Locate the cell with the specified text and output its (x, y) center coordinate. 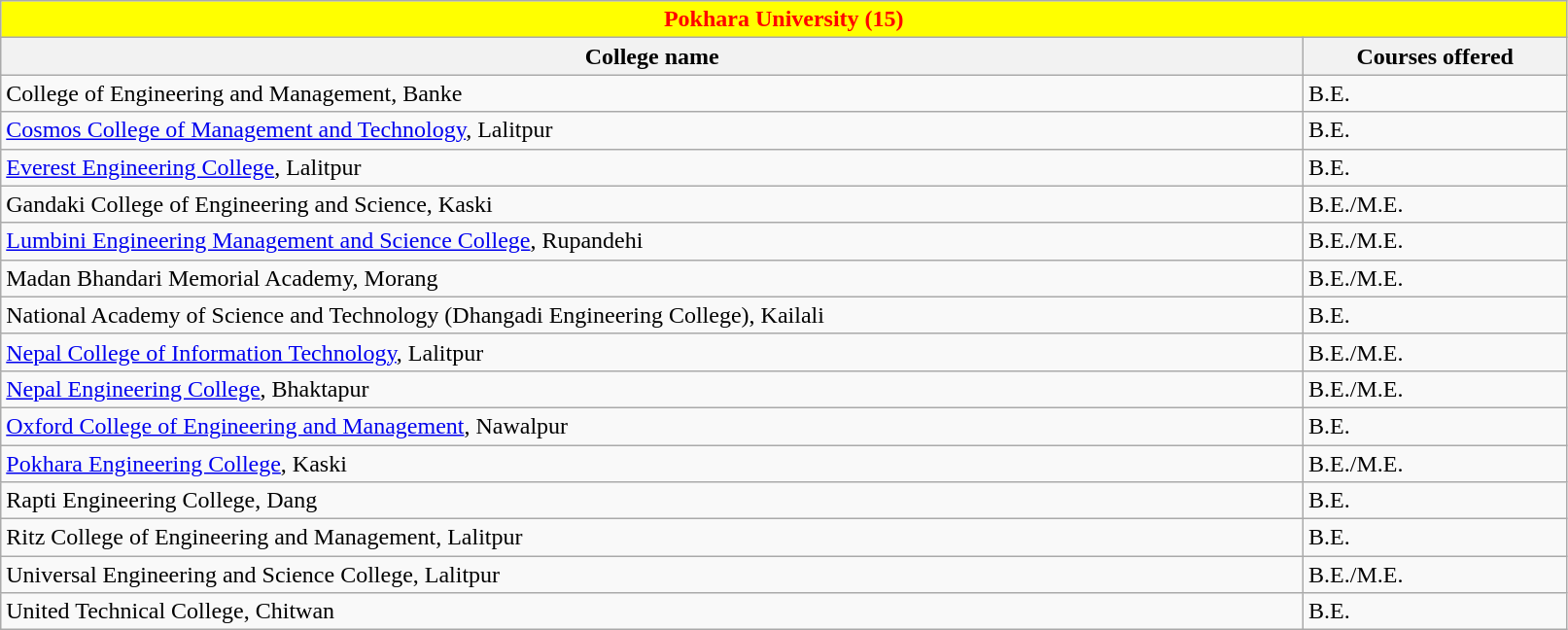
United Technical College, Chitwan (652, 612)
Gandaki College of Engineering and Science, Kaski (652, 204)
Lumbini Engineering Management and Science College, Rupandehi (652, 241)
Oxford College of Engineering and Management, Nawalpur (652, 426)
Pokhara Engineering College, Kaski (652, 464)
Universal Engineering and Science College, Lalitpur (652, 575)
Cosmos College of Management and Technology, Lalitpur (652, 130)
Nepal College of Information Technology, Lalitpur (652, 352)
Courses offered (1435, 56)
College of Engineering and Management, Banke (652, 93)
Everest Engineering College, Lalitpur (652, 167)
Pokhara University (15) (784, 19)
Ritz College of Engineering and Management, Lalitpur (652, 538)
Nepal Engineering College, Bhaktapur (652, 389)
Madan Bhandari Memorial Academy, Morang (652, 278)
Rapti Engineering College, Dang (652, 501)
College name (652, 56)
National Academy of Science and Technology (Dhangadi Engineering College), Kailali (652, 315)
